Pinpoint the cell where the given text exists, returning its (X, Y) midpoint coordinate. 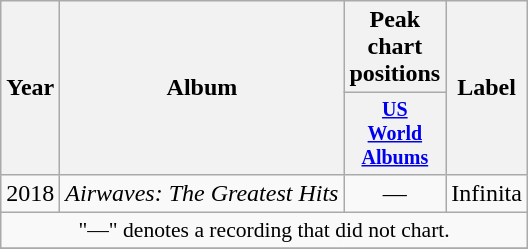
2018 (30, 193)
Airwaves: The Greatest Hits (202, 193)
Peak chart positions (395, 47)
"—" denotes a recording that did not chart. (264, 230)
Year (30, 88)
— (395, 193)
Infinita (487, 193)
Album (202, 88)
Label (487, 88)
USWorldAlbums (395, 134)
